Identify which cell holds the provided text, then report its [x, y] central coordinate. 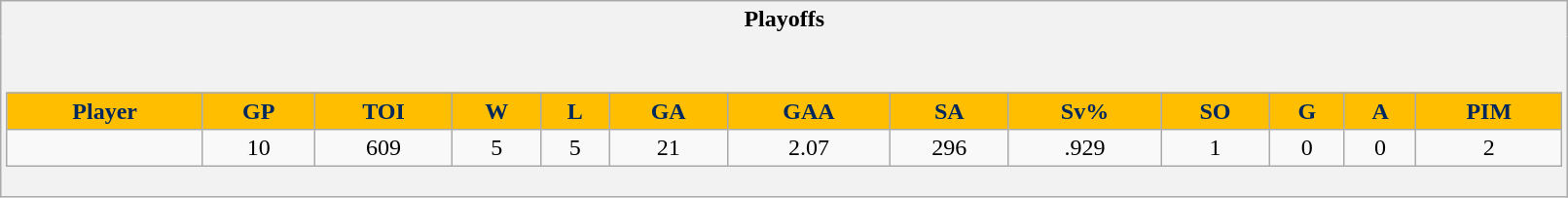
Player GP TOI W L GA GAA SA Sv% SO G A PIM 10 609 5 5 21 2.07 296 .929 1 0 0 2 [784, 117]
L [575, 111]
Player [105, 111]
10 [259, 148]
GA [669, 111]
Sv% [1084, 111]
A [1380, 111]
1 [1216, 148]
SA [949, 111]
609 [383, 148]
Playoffs [784, 20]
2.07 [810, 148]
W [496, 111]
SO [1216, 111]
GAA [810, 111]
G [1306, 111]
21 [669, 148]
296 [949, 148]
PIM [1489, 111]
.929 [1084, 148]
GP [259, 111]
TOI [383, 111]
2 [1489, 148]
